Capture the cell that displays the provided text and extract its [X, Y] central coordinate. 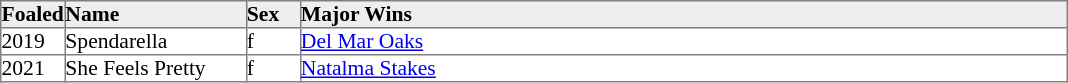
Name [156, 14]
Foaled [33, 14]
Natalma Stakes [683, 68]
She Feels Pretty [156, 68]
2019 [33, 42]
Sex [273, 14]
Major Wins [683, 14]
Del Mar Oaks [683, 42]
2021 [33, 68]
Spendarella [156, 42]
